Locate the cell with the specified text and output its [X, Y] center coordinate. 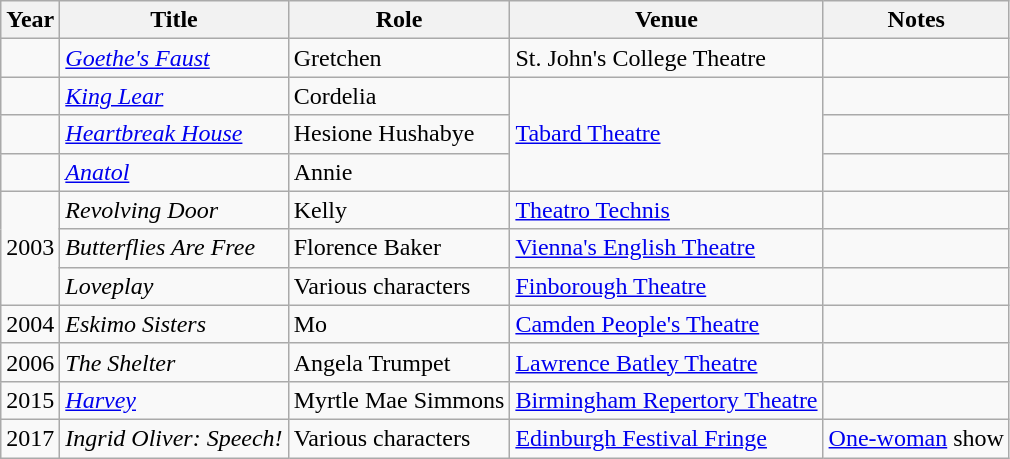
Heartbreak House [174, 134]
Harvey [174, 400]
Cordelia [399, 96]
Loveplay [174, 286]
2017 [30, 438]
Vienna's English Theatre [666, 248]
Butterflies Are Free [174, 248]
One-woman show [916, 438]
Eskimo Sisters [174, 324]
Edinburgh Festival Fringe [666, 438]
Annie [399, 172]
Angela Trumpet [399, 362]
Revolving Door [174, 210]
Title [174, 20]
Camden People's Theatre [666, 324]
St. John's College Theatre [666, 58]
2006 [30, 362]
Theatro Technis [666, 210]
Venue [666, 20]
2015 [30, 400]
Notes [916, 20]
Year [30, 20]
Anatol [174, 172]
Finborough Theatre [666, 286]
Myrtle Mae Simmons [399, 400]
Ingrid Oliver: Speech! [174, 438]
Goethe's Faust [174, 58]
Role [399, 20]
Gretchen [399, 58]
The Shelter [174, 362]
Mo [399, 324]
2004 [30, 324]
Kelly [399, 210]
Birmingham Repertory Theatre [666, 400]
Lawrence Batley Theatre [666, 362]
King Lear [174, 96]
Hesione Hushabye [399, 134]
2003 [30, 248]
Florence Baker [399, 248]
Tabard Theatre [666, 134]
